Scan for the cell matching the given text and deliver its [x, y] coordinate at center. 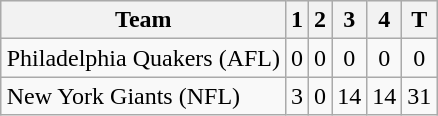
Team [143, 20]
T [420, 20]
New York Giants (NFL) [143, 96]
2 [320, 20]
4 [384, 20]
31 [420, 96]
1 [298, 20]
Philadelphia Quakers (AFL) [143, 58]
